Extract the [X, Y] coordinate from the center of the cell holding the provided text.  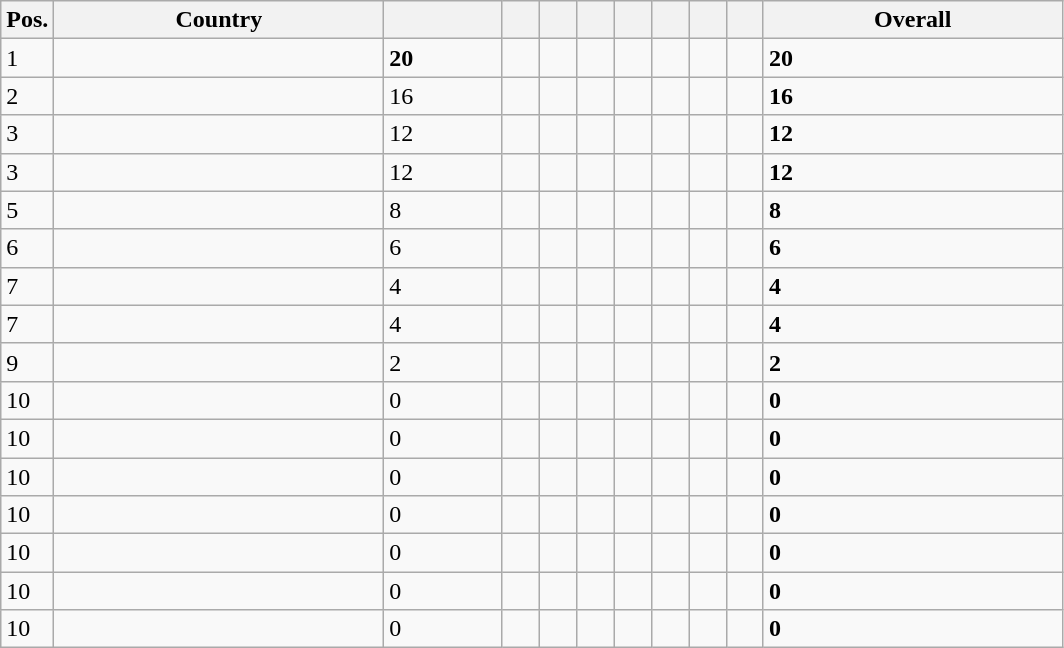
Country [219, 20]
1 [28, 58]
Overall [912, 20]
9 [28, 362]
Pos. [28, 20]
5 [28, 210]
